For the text-containing cell, return its midpoint in (X, Y) coordinate format. 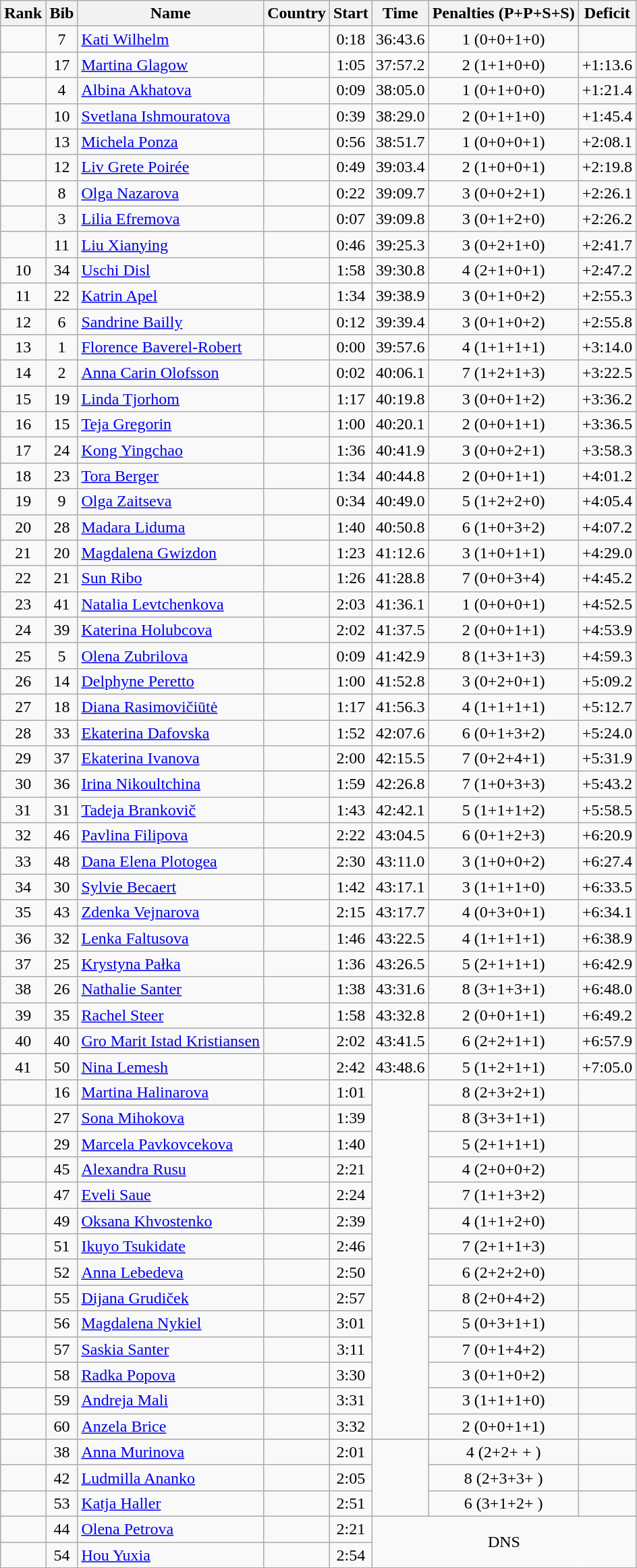
41:52.8 (400, 681)
+6:34.1 (607, 913)
Albina Akhatova (171, 90)
43:31.6 (400, 990)
41:36.1 (400, 604)
+3:36.2 (607, 399)
Martina Glagow (171, 65)
2:54 (351, 1555)
+4:52.5 (607, 604)
+1:13.6 (607, 65)
Anzela Brice (171, 1426)
4 (2+0+0+2) (503, 1170)
Svetlana Ishmouratova (171, 116)
0:18 (351, 39)
6 (62, 322)
41:12.6 (400, 553)
2:05 (351, 1478)
4 (2+1+0+1) (503, 270)
40:41.9 (400, 450)
Irina Nikoultchina (171, 784)
7 (0+2+4+1) (503, 759)
+3:36.5 (607, 425)
Rachel Steer (171, 1015)
39:25.3 (400, 244)
0:22 (351, 193)
0:12 (351, 322)
6 (0+1+3+2) (503, 732)
Dana Elena Plotogea (171, 861)
43 (62, 913)
3 (0+2+0+1) (503, 681)
1:26 (351, 578)
Radka Popova (171, 1375)
40:49.0 (400, 502)
8 (2+3+3+ ) (503, 1478)
2:24 (351, 1195)
Katrin Apel (171, 296)
Michela Ponza (171, 142)
39:30.8 (400, 270)
41:56.3 (400, 707)
2:01 (351, 1452)
Penalties (P+P+S+S) (503, 13)
53 (62, 1503)
+6:48.0 (607, 990)
+7:05.0 (607, 1066)
Magdalena Gwizdon (171, 553)
+5:43.2 (607, 784)
43:04.5 (400, 836)
9 (62, 502)
3:01 (351, 1324)
+6:38.9 (607, 938)
Alexandra Rusu (171, 1170)
3:32 (351, 1426)
+6:42.9 (607, 964)
Saskia Santer (171, 1349)
Katja Haller (171, 1503)
+6:20.9 (607, 836)
Lenka Faltusova (171, 938)
+2:26.2 (607, 219)
8 (1+3+1+3) (503, 655)
+4:01.2 (607, 476)
2:22 (351, 836)
4 (62, 90)
41:42.9 (400, 655)
2 (1+0+0+1) (503, 167)
4 (2+2+ + ) (503, 1452)
43:26.5 (400, 964)
Rank (23, 13)
43:48.6 (400, 1066)
2 (62, 373)
38:29.0 (400, 116)
+4:45.2 (607, 578)
58 (62, 1375)
39:09.7 (400, 193)
52 (62, 1272)
Dijana Grudiček (171, 1298)
2:51 (351, 1503)
5 (1+1+1+2) (503, 810)
+4:05.4 (607, 502)
Tadeja Brankovič (171, 810)
36:43.6 (400, 39)
Liv Grete Poirée (171, 167)
Kong Yingchao (171, 450)
7 (1+1+3+2) (503, 1195)
Magdalena Nykiel (171, 1324)
Zdenka Vejnarova (171, 913)
1:39 (351, 1118)
51 (62, 1247)
39:39.4 (400, 322)
Ikuyo Tsukidate (171, 1247)
8 (62, 193)
Anna Lebedeva (171, 1272)
Linda Tjorhom (171, 399)
2 (0+1+1+0) (503, 116)
60 (62, 1426)
39:57.6 (400, 348)
48 (62, 861)
+6:49.2 (607, 1015)
+5:09.2 (607, 681)
2:39 (351, 1221)
Anna Carin Olofsson (171, 373)
3:30 (351, 1375)
1:52 (351, 732)
2:03 (351, 604)
6 (2+2+2+0) (503, 1272)
+6:57.9 (607, 1041)
Sun Ribo (171, 578)
3:31 (351, 1401)
DNS (503, 1542)
Deficit (607, 13)
46 (62, 836)
40:50.8 (400, 527)
Katerina Holubcova (171, 630)
0:34 (351, 502)
42:26.8 (400, 784)
+6:27.4 (607, 861)
3 (0+1+2+0) (503, 219)
4 (1+1+2+0) (503, 1221)
+4:07.2 (607, 527)
39:03.4 (400, 167)
43:41.5 (400, 1041)
+3:58.3 (607, 450)
Uschi Disl (171, 270)
47 (62, 1195)
Olga Zaitseva (171, 502)
5 (62, 655)
+1:21.4 (607, 90)
3 (1+0+0+2) (503, 861)
40:20.1 (400, 425)
Krystyna Pałka (171, 964)
Nathalie Santer (171, 990)
Ekaterina Ivanova (171, 759)
8 (3+1+3+1) (503, 990)
39:38.9 (400, 296)
5 (0+3+1+1) (503, 1324)
Marcela Pavkovcekova (171, 1144)
+5:58.5 (607, 810)
+4:59.3 (607, 655)
3 (1+0+1+1) (503, 553)
Kati Wilhelm (171, 39)
41:37.5 (400, 630)
+2:41.7 (607, 244)
6 (2+2+1+1) (503, 1041)
2 (1+1+0+0) (503, 65)
+4:29.0 (607, 553)
Eveli Saue (171, 1195)
3 (0+0+1+2) (503, 399)
0:39 (351, 116)
40:06.1 (400, 373)
2:30 (351, 861)
+3:14.0 (607, 348)
5 (1+2+2+0) (503, 502)
1 (0+0+1+0) (503, 39)
1 (0+1+0+0) (503, 90)
43:22.5 (400, 938)
43:11.0 (400, 861)
1:23 (351, 553)
0:00 (351, 348)
50 (62, 1066)
Teja Gregorin (171, 425)
Nina Lemesh (171, 1066)
Diana Rasimovičiūtė (171, 707)
40:44.8 (400, 476)
Lilia Efremova (171, 219)
Martina Halinarova (171, 1092)
7 (1+2+1+3) (503, 373)
+6:33.5 (607, 887)
55 (62, 1298)
Tora Berger (171, 476)
37:57.2 (400, 65)
44 (62, 1529)
1:46 (351, 938)
0:02 (351, 373)
Madara Liduma (171, 527)
5 (1+2+1+1) (503, 1066)
0:07 (351, 219)
Country (297, 13)
2:50 (351, 1272)
Ludmilla Ananko (171, 1478)
8 (3+3+1+1) (503, 1118)
1:38 (351, 990)
1:42 (351, 887)
43:17.7 (400, 913)
8 (2+0+4+2) (503, 1298)
Olga Nazarova (171, 193)
+2:08.1 (607, 142)
8 (2+3+2+1) (503, 1092)
59 (62, 1401)
Delphyne Peretto (171, 681)
2:42 (351, 1066)
+2:55.3 (607, 296)
+2:47.2 (607, 270)
57 (62, 1349)
+5:24.0 (607, 732)
56 (62, 1324)
3 (62, 219)
1:59 (351, 784)
2:15 (351, 913)
7 (2+1+1+3) (503, 1247)
42:07.6 (400, 732)
4 (0+3+0+1) (503, 913)
42 (62, 1478)
Liu Xianying (171, 244)
Hou Yuxia (171, 1555)
45 (62, 1170)
42:15.5 (400, 759)
Florence Baverel-Robert (171, 348)
Sona Mihokova (171, 1118)
2:46 (351, 1247)
Time (400, 13)
1:01 (351, 1092)
Oksana Khvostenko (171, 1221)
7 (1+0+3+3) (503, 784)
41:28.8 (400, 578)
43:32.8 (400, 1015)
7 (0+0+3+4) (503, 578)
Name (171, 13)
54 (62, 1555)
43:17.1 (400, 887)
Sandrine Bailly (171, 322)
Pavlina Filipova (171, 836)
Olena Petrova (171, 1529)
6 (3+1+2+ ) (503, 1503)
42:42.1 (400, 810)
+3:22.5 (607, 373)
0:56 (351, 142)
Gro Marit Istad Kristiansen (171, 1041)
49 (62, 1221)
Natalia Levtchenkova (171, 604)
+2:26.1 (607, 193)
7 (0+1+4+2) (503, 1349)
3:11 (351, 1349)
1 (62, 348)
+5:31.9 (607, 759)
3 (0+2+1+0) (503, 244)
+2:19.8 (607, 167)
0:49 (351, 167)
Andreja Mali (171, 1401)
7 (62, 39)
38:51.7 (400, 142)
6 (1+0+3+2) (503, 527)
39:09.8 (400, 219)
6 (0+1+2+3) (503, 836)
40:19.8 (400, 399)
Anna Murinova (171, 1452)
Olena Zubrilova (171, 655)
1:05 (351, 65)
Start (351, 13)
38:05.0 (400, 90)
2:00 (351, 759)
2:57 (351, 1298)
Bib (62, 13)
+5:12.7 (607, 707)
Ekaterina Dafovska (171, 732)
+4:53.9 (607, 630)
1:43 (351, 810)
Sylvie Becaert (171, 887)
+1:45.4 (607, 116)
+2:55.8 (607, 322)
0:46 (351, 244)
